Pinpoint the cell where the given text exists, returning its [x, y] midpoint coordinate. 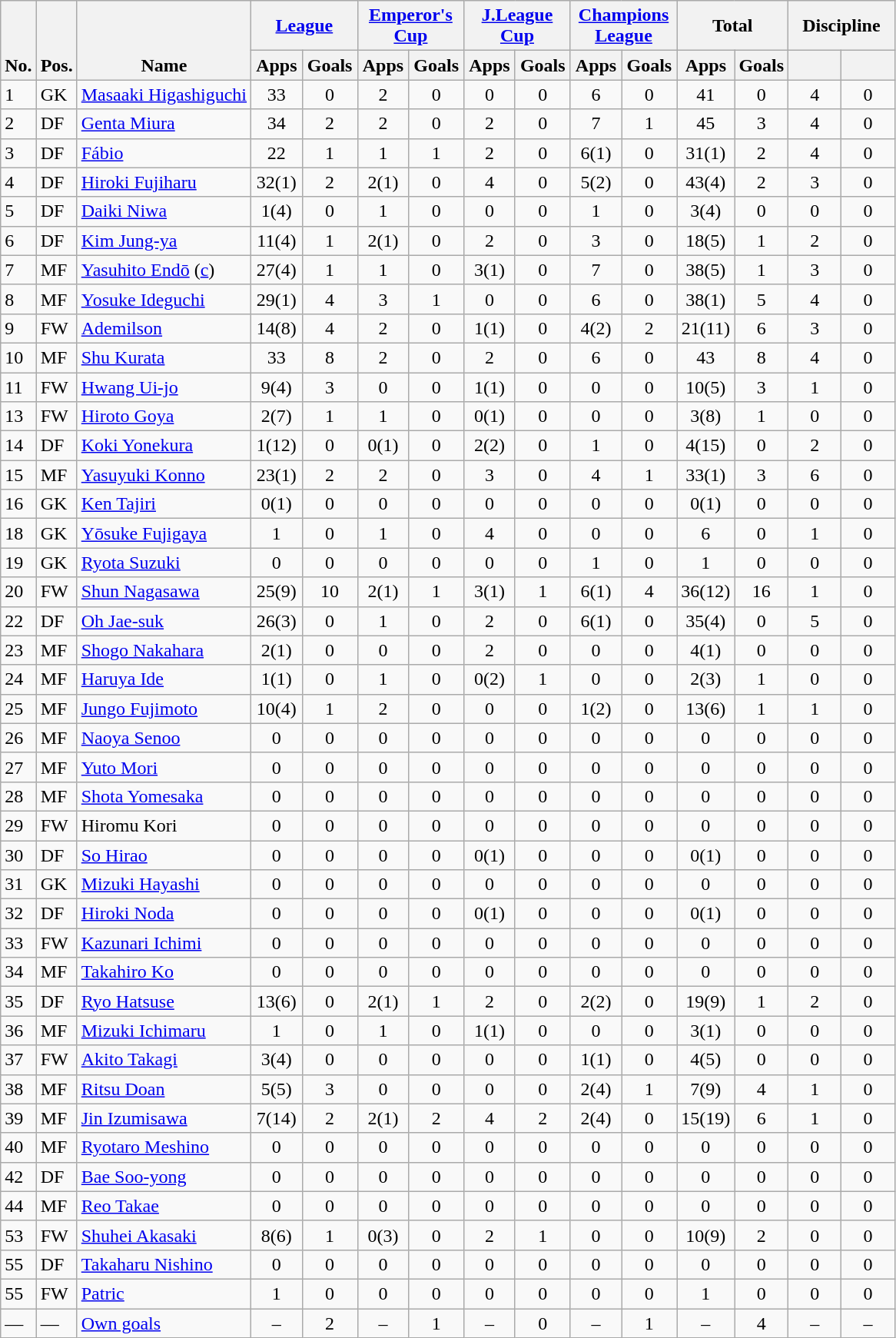
5(5) [277, 1089]
11 [18, 387]
Yasuyuki Konno [164, 475]
9(4) [277, 387]
3(8) [705, 417]
Name [164, 40]
18(5) [705, 241]
Reo Takae [164, 1206]
J.League Cup [518, 26]
15(19) [705, 1118]
20 [18, 592]
Patric [164, 1293]
40 [18, 1147]
4(2) [596, 328]
Koki Yonekura [164, 446]
Champions League [624, 26]
Haruya Ide [164, 679]
No. [18, 40]
38(5) [705, 270]
Kazunari Ichimi [164, 943]
18 [18, 533]
Daiki Niwa [164, 211]
Shogo Nakahara [164, 650]
Ademilson [164, 328]
36(12) [705, 592]
League [304, 26]
Shun Nagasawa [164, 592]
Kim Jung-ya [164, 241]
37 [18, 1060]
Ryo Hatsuse [164, 1001]
Hiroki Noda [164, 914]
Total [733, 26]
Akito Takagi [164, 1060]
2(3) [705, 679]
0(3) [383, 1235]
35(4) [705, 621]
14(8) [277, 328]
Pos. [57, 40]
So Hirao [164, 855]
27 [18, 767]
31 [18, 885]
Hiroto Goya [164, 417]
29(1) [277, 299]
Ryotaro Meshino [164, 1147]
33(1) [705, 475]
21(11) [705, 328]
Shuhei Akasaki [164, 1235]
15 [18, 475]
13 [18, 417]
24 [18, 679]
23(1) [277, 475]
14 [18, 446]
Yuto Mori [164, 767]
45 [705, 124]
Fábio [164, 153]
1(2) [596, 709]
4(1) [705, 650]
25 [18, 709]
8(6) [277, 1235]
10(5) [705, 387]
36 [18, 1031]
41 [705, 95]
Own goals [164, 1323]
Genta Miura [164, 124]
26(3) [277, 621]
25(9) [277, 592]
9 [18, 328]
Mizuki Ichimaru [164, 1031]
Discipline [842, 26]
Mizuki Hayashi [164, 885]
Takahiro Ko [164, 972]
1(12) [277, 446]
Ritsu Doan [164, 1089]
4(5) [705, 1060]
19 [18, 563]
Jungo Fujimoto [164, 709]
43 [705, 357]
43(4) [705, 182]
Ken Tajiri [164, 504]
Jin Izumisawa [164, 1118]
19(9) [705, 1001]
Oh Jae-suk [164, 621]
32 [18, 914]
38(1) [705, 299]
Hwang Ui-jo [164, 387]
7(9) [705, 1089]
26 [18, 738]
Shota Yomesaka [164, 796]
10(4) [277, 709]
Hiromu Kori [164, 825]
39 [18, 1118]
30 [18, 855]
Yōsuke Fujigaya [164, 533]
0(2) [490, 679]
4(15) [705, 446]
35 [18, 1001]
42 [18, 1177]
53 [18, 1235]
7(14) [277, 1118]
10(9) [705, 1235]
Naoya Senoo [164, 738]
31(1) [705, 153]
44 [18, 1206]
Hiroki Fujiharu [164, 182]
Bae Soo-yong [164, 1177]
5(2) [596, 182]
1(4) [277, 211]
32(1) [277, 182]
11(4) [277, 241]
29 [18, 825]
38 [18, 1089]
Yosuke Ideguchi [164, 299]
Masaaki Higashiguchi [164, 95]
Takaharu Nishino [164, 1264]
28 [18, 796]
Yasuhito Endō (c) [164, 270]
27(4) [277, 270]
23 [18, 650]
Ryota Suzuki [164, 563]
Emperor's Cup [410, 26]
2(7) [277, 417]
Shu Kurata [164, 357]
